Extract the (X, Y) coordinate from the center of the cell holding the provided text.  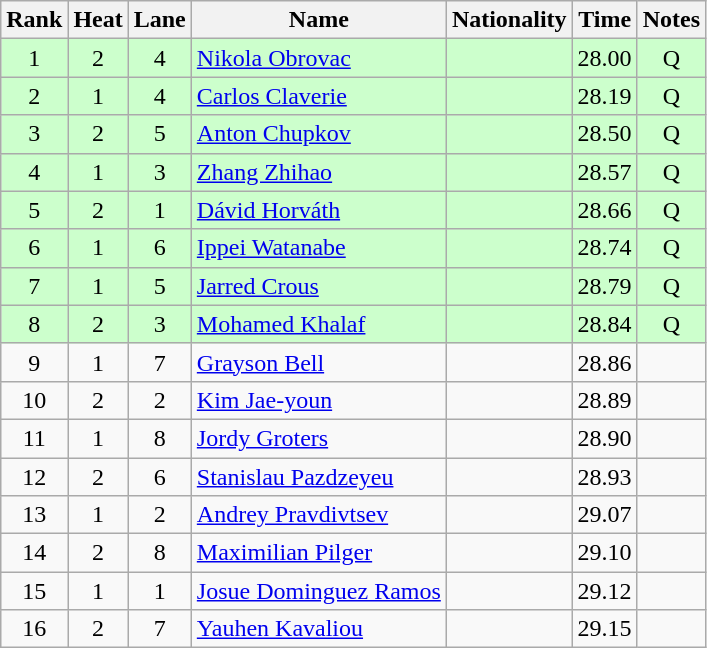
Lane (160, 20)
28.74 (604, 248)
Yauhen Kavaliou (318, 629)
28.57 (604, 172)
15 (34, 591)
Dávid Horváth (318, 210)
13 (34, 515)
Mohamed Khalaf (318, 324)
Josue Dominguez Ramos (318, 591)
Nationality (509, 20)
16 (34, 629)
28.86 (604, 362)
Nikola Obrovac (318, 58)
Time (604, 20)
12 (34, 477)
28.50 (604, 134)
28.84 (604, 324)
Anton Chupkov (318, 134)
Carlos Claverie (318, 96)
Andrey Pravdivtsev (318, 515)
Grayson Bell (318, 362)
Rank (34, 20)
Jordy Groters (318, 438)
Jarred Crous (318, 286)
28.19 (604, 96)
11 (34, 438)
28.79 (604, 286)
9 (34, 362)
29.12 (604, 591)
29.15 (604, 629)
Maximilian Pilger (318, 553)
Ippei Watanabe (318, 248)
28.00 (604, 58)
28.66 (604, 210)
28.90 (604, 438)
28.93 (604, 477)
10 (34, 400)
29.07 (604, 515)
Name (318, 20)
Kim Jae-youn (318, 400)
Zhang Zhihao (318, 172)
Notes (671, 20)
Stanislau Pazdzeyeu (318, 477)
14 (34, 553)
28.89 (604, 400)
29.10 (604, 553)
Heat (98, 20)
